Provide the [X, Y] coordinate of the cell's center where the given text is located.  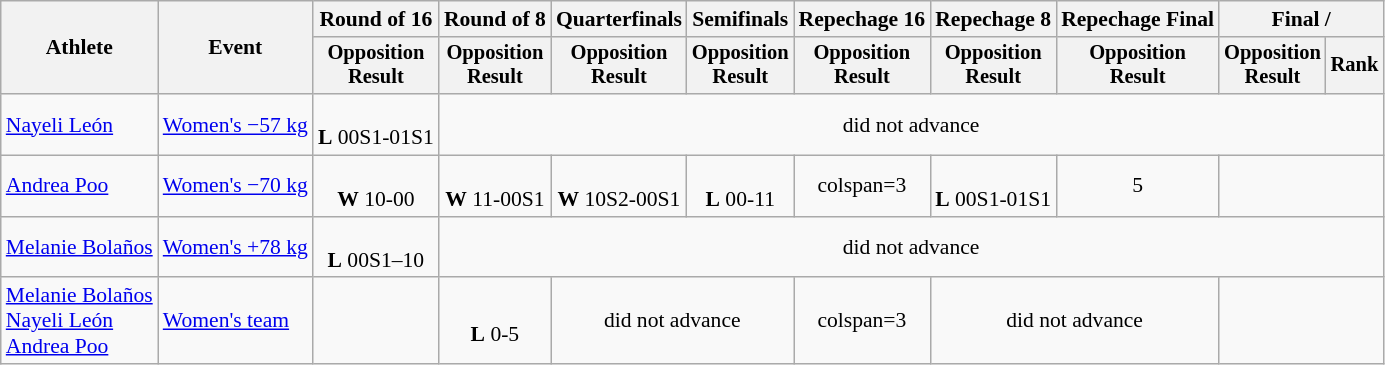
Women's −57 kg [236, 124]
Repechage 16 [862, 19]
Final / [1301, 19]
5 [1138, 186]
Repechage Final [1138, 19]
Round of 8 [495, 19]
Melanie BolañosNayeli LeónAndrea Poo [80, 322]
Women's team [236, 322]
Andrea Poo [80, 186]
Quarterfinals [619, 19]
Melanie Bolaños [80, 248]
Nayeli León [80, 124]
L 00S1–10 [376, 248]
Women's −70 kg [236, 186]
W 11-00S1 [495, 186]
Rank [1355, 66]
Repechage 8 [993, 19]
Athlete [80, 48]
W 10S2-00S1 [619, 186]
W 10-00 [376, 186]
Semifinals [740, 19]
Event [236, 48]
L 0-5 [495, 322]
Women's +78 kg [236, 248]
Round of 16 [376, 19]
L 00-11 [740, 186]
